Identify which cell holds the provided text, then report its (x, y) central coordinate. 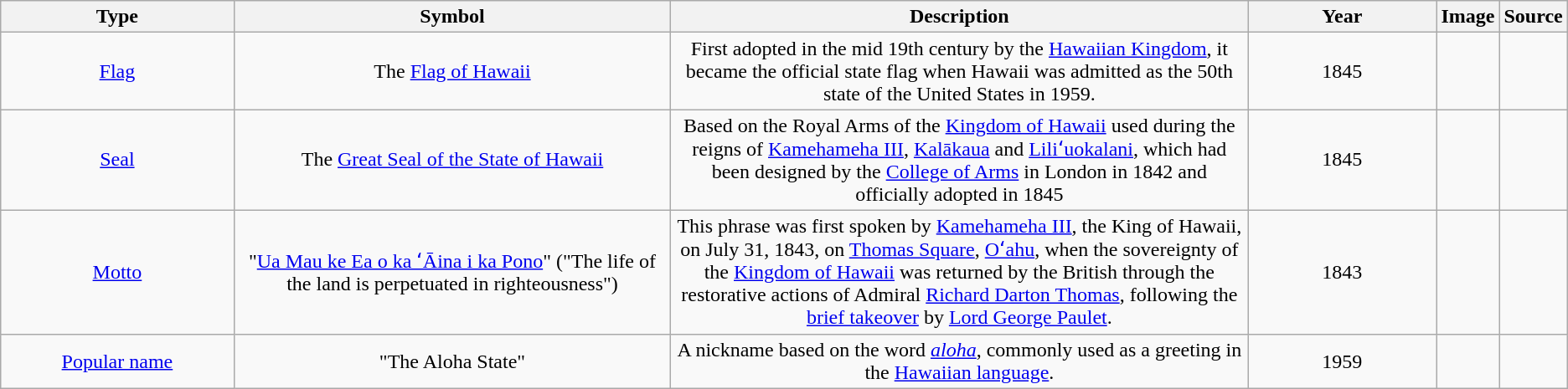
The Flag of Hawaii (452, 71)
"Ua Mau ke Ea o ka ʻĀina i ka Pono" ("The life of the land is perpetuated in righteousness") (452, 272)
Seal (117, 161)
The Great Seal of the State of Hawaii (452, 161)
1959 (1342, 361)
Motto (117, 272)
Popular name (117, 361)
Year (1342, 17)
Source (1533, 17)
Image (1467, 17)
Description (960, 17)
"The Aloha State" (452, 361)
Symbol (452, 17)
1843 (1342, 272)
Flag (117, 71)
A nickname based on the word aloha, commonly used as a greeting in the Hawaiian language. (960, 361)
Type (117, 17)
